For the text-containing cell, return its midpoint in [x, y] coordinate format. 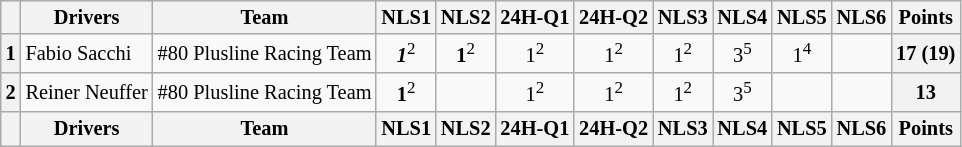
1 [11, 54]
Fabio Sacchi [87, 54]
17 (19) [926, 54]
Reiner Neuffer [87, 92]
14 [802, 54]
2 [11, 92]
13 [926, 92]
